Locate the cell with the specified text and output its [x, y] center coordinate. 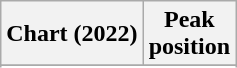
Chart (2022) [72, 34]
Peakposition [189, 34]
